Detect which cell encompasses the target text, then output its (x, y) center coordinate. 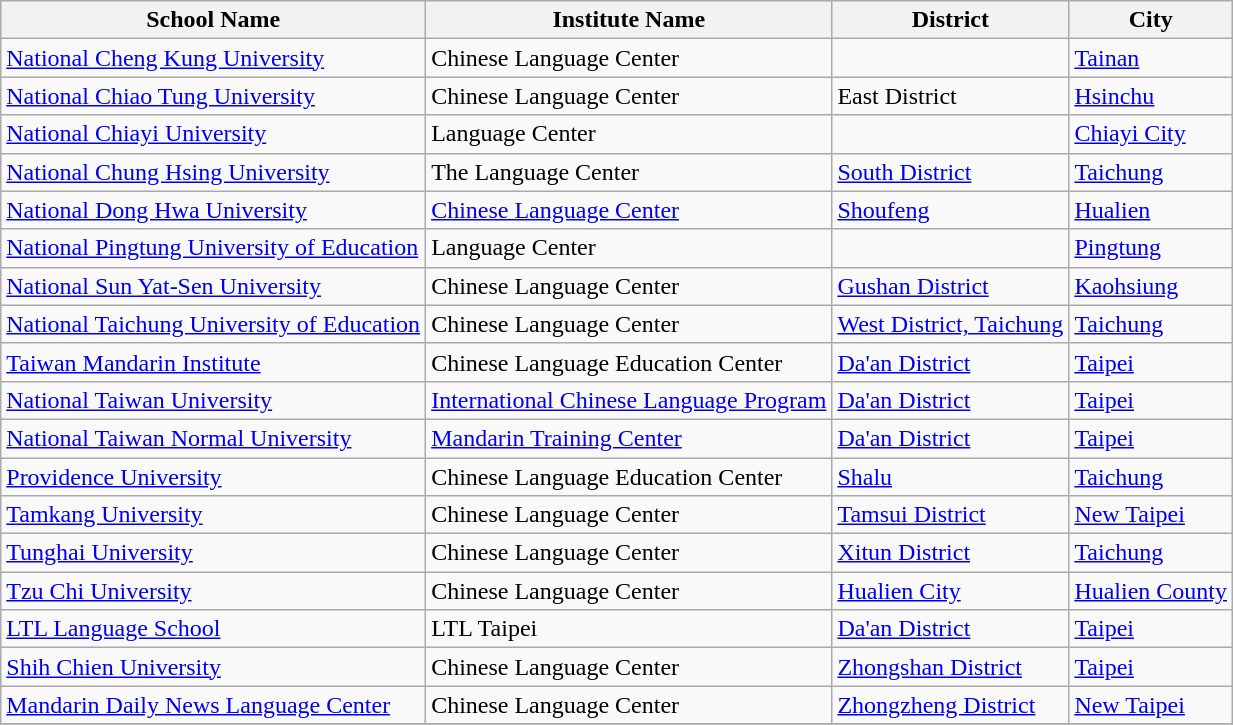
Tamkang University (214, 515)
National Pingtung University of Education (214, 248)
Mandarin Training Center (629, 438)
Zhongshan District (950, 667)
Hualien (1151, 210)
East District (950, 96)
Providence University (214, 477)
Taiwan Mandarin Institute (214, 362)
National Taiwan University (214, 400)
Pingtung (1151, 248)
National Sun Yat-Sen University (214, 286)
Institute Name (629, 20)
LTL Language School (214, 629)
Mandarin Daily News Language Center (214, 705)
Gushan District (950, 286)
The Language Center (629, 172)
South District (950, 172)
Tunghai University (214, 553)
Zhongzheng District (950, 705)
Hsinchu (1151, 96)
Chiayi City (1151, 134)
National Taiwan Normal University (214, 438)
National Chung Hsing University (214, 172)
Hualien County (1151, 591)
City (1151, 20)
International Chinese Language Program (629, 400)
National Cheng Kung University (214, 58)
Tamsui District (950, 515)
LTL Taipei (629, 629)
Shalu (950, 477)
Tainan (1151, 58)
Shih Chien University (214, 667)
National Chiayi University (214, 134)
Hualien City (950, 591)
National Dong Hwa University (214, 210)
School Name (214, 20)
National Taichung University of Education (214, 324)
Kaohsiung (1151, 286)
West District, Taichung (950, 324)
National Chiao Tung University (214, 96)
Tzu Chi University (214, 591)
District (950, 20)
Shoufeng (950, 210)
Xitun District (950, 553)
